Determine the (X, Y) coordinate at the center of the cell enclosing the given text.  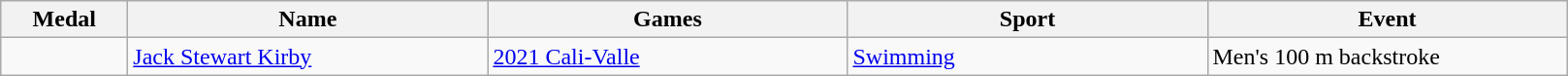
Swimming (1028, 57)
Medal (64, 19)
Men's 100 m backstroke (1387, 57)
Games (667, 19)
Name (308, 19)
Event (1387, 19)
Sport (1028, 19)
Jack Stewart Kirby (308, 57)
2021 Cali-Valle (667, 57)
